Provide the [X, Y] coordinate of the cell's center where the given text is located.  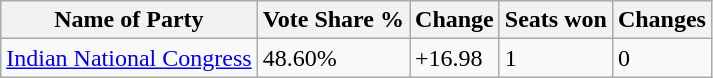
1 [556, 58]
Vote Share % [333, 20]
Seats won [556, 20]
Change [455, 20]
Changes [662, 20]
Indian National Congress [129, 58]
0 [662, 58]
48.60% [333, 58]
Name of Party [129, 20]
+16.98 [455, 58]
